Determine the (X, Y) coordinate at the center of the cell enclosing the given text.  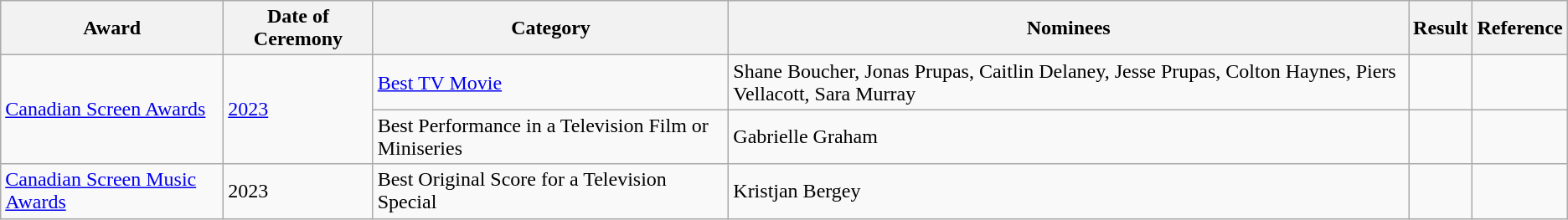
Reference (1519, 28)
Canadian Screen Music Awards (112, 191)
Category (551, 28)
Gabrielle Graham (1069, 137)
Canadian Screen Awards (112, 110)
Kristjan Bergey (1069, 191)
Best Performance in a Television Film or Miniseries (551, 137)
Shane Boucher, Jonas Prupas, Caitlin Delaney, Jesse Prupas, Colton Haynes, Piers Vellacott, Sara Murray (1069, 82)
Nominees (1069, 28)
Best Original Score for a Television Special (551, 191)
Award (112, 28)
Result (1441, 28)
Best TV Movie (551, 82)
Date of Ceremony (298, 28)
